Provide the (X, Y) coordinate of the cell's center where the given text is located.  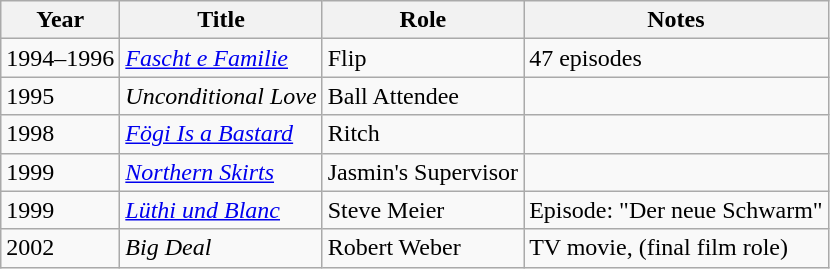
Fögi Is a Bastard (221, 134)
Robert Weber (422, 248)
Steve Meier (422, 210)
TV movie, (final film role) (676, 248)
Fascht e Familie (221, 58)
Ball Attendee (422, 96)
Title (221, 20)
Jasmin's Supervisor (422, 172)
Notes (676, 20)
1994–1996 (60, 58)
Lüthi und Blanc (221, 210)
Role (422, 20)
1998 (60, 134)
Year (60, 20)
2002 (60, 248)
Big Deal (221, 248)
1995 (60, 96)
Ritch (422, 134)
Episode: "Der neue Schwarm" (676, 210)
Unconditional Love (221, 96)
Flip (422, 58)
Northern Skirts (221, 172)
47 episodes (676, 58)
